Find where the given text appears and provide that cell's center as (x, y) coordinate. 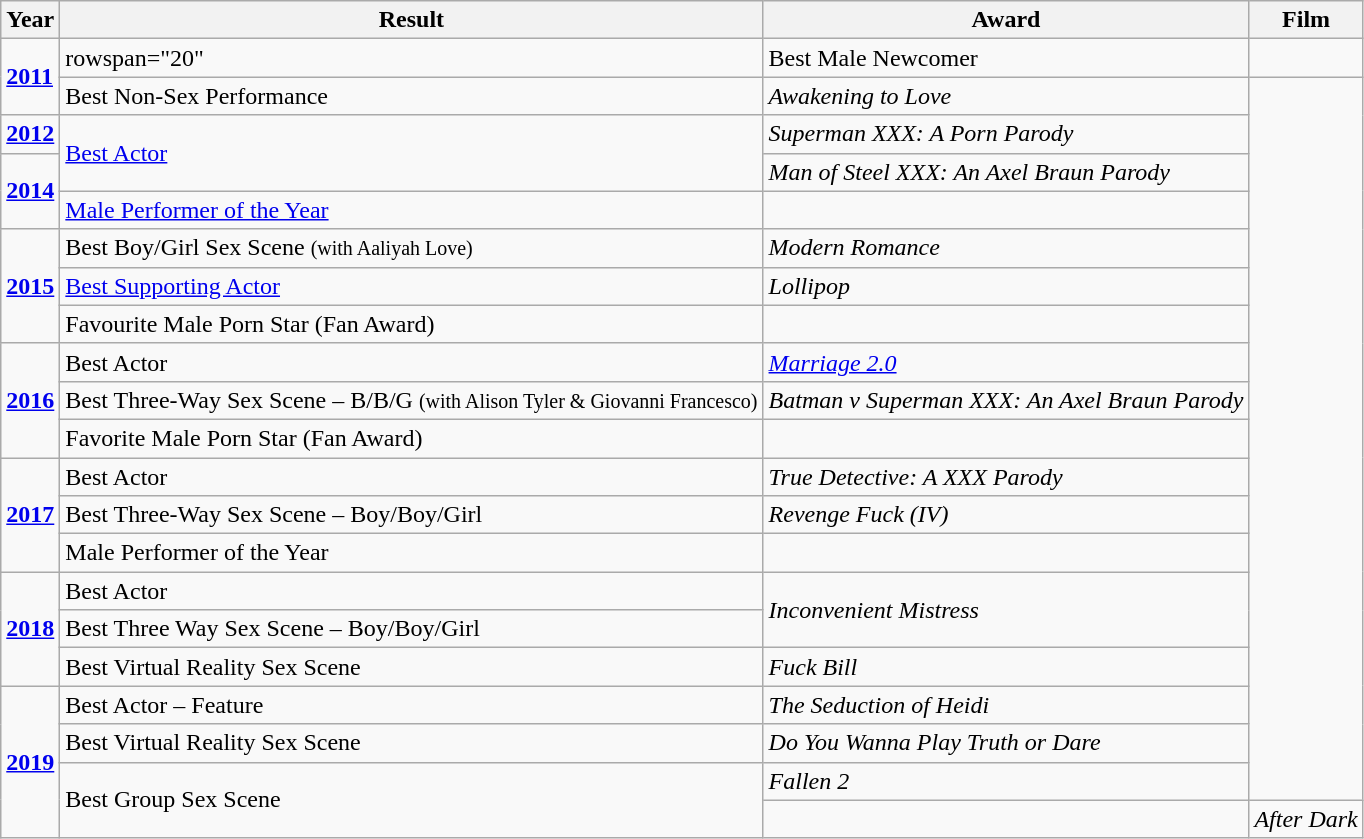
Result (412, 20)
Lollipop (1006, 286)
Best Three Way Sex Scene – Boy/Boy/Girl (412, 629)
Inconvenient Mistress (1006, 610)
Superman XXX: A Porn Parody (1006, 134)
Award (1006, 20)
Modern Romance (1006, 248)
2015 (30, 286)
2019 (30, 762)
Fallen 2 (1006, 781)
Man of Steel XXX: An Axel Braun Parody (1006, 172)
The Seduction of Heidi (1006, 705)
2014 (30, 191)
Favourite Male Porn Star (Fan Award) (412, 324)
Best Three-Way Sex Scene – Boy/Boy/Girl (412, 515)
2018 (30, 629)
Batman v Superman XXX: An Axel Braun Parody (1006, 400)
Best Group Sex Scene (412, 800)
Best Non-Sex Performance (412, 96)
2016 (30, 400)
rowspan="20" (412, 58)
Film (1306, 20)
Fuck Bill (1006, 667)
Do You Wanna Play Truth or Dare (1006, 743)
2012 (30, 134)
After Dark (1306, 819)
2017 (30, 515)
Best Male Newcomer (1006, 58)
Best Actor – Feature (412, 705)
Best Boy/Girl Sex Scene (with Aaliyah Love) (412, 248)
Year (30, 20)
True Detective: A XXX Parody (1006, 477)
Awakening to Love (1006, 96)
Best Supporting Actor (412, 286)
Revenge Fuck (IV) (1006, 515)
Marriage 2.0 (1006, 362)
2011 (30, 77)
Best Three-Way Sex Scene – B/B/G (with Alison Tyler & Giovanni Francesco) (412, 400)
Favorite Male Porn Star (Fan Award) (412, 438)
